Provide the (X, Y) coordinate of the cell's center where the given text is located.  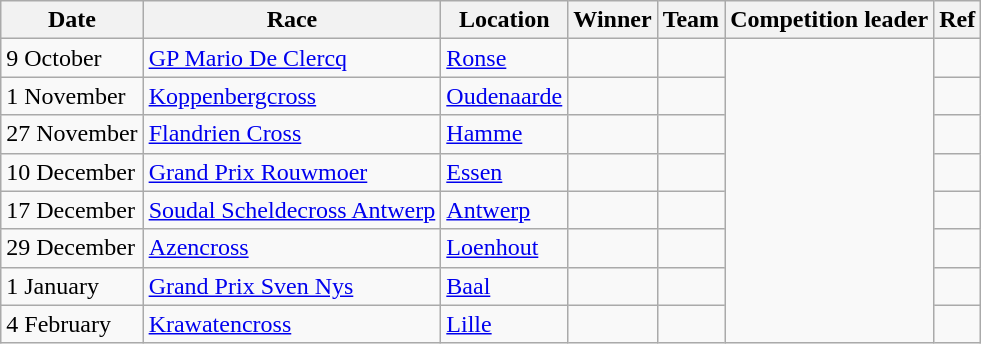
GP Mario De Clercq (292, 58)
Loenhout (504, 248)
Soudal Scheldecross Antwerp (292, 210)
Competition leader (830, 20)
Flandrien Cross (292, 134)
29 December (72, 248)
17 December (72, 210)
Krawatencross (292, 324)
Antwerp (504, 210)
4 February (72, 324)
Team (691, 20)
27 November (72, 134)
Oudenaarde (504, 96)
Race (292, 20)
Ref (958, 20)
1 January (72, 286)
Essen (504, 172)
Winner (612, 20)
1 November (72, 96)
10 December (72, 172)
Date (72, 20)
9 October (72, 58)
Azencross (292, 248)
Koppenbergcross (292, 96)
Location (504, 20)
Grand Prix Sven Nys (292, 286)
Grand Prix Rouwmoer (292, 172)
Ronse (504, 58)
Baal (504, 286)
Lille (504, 324)
Hamme (504, 134)
